Pinpoint the cell where the given text exists, returning its (X, Y) midpoint coordinate. 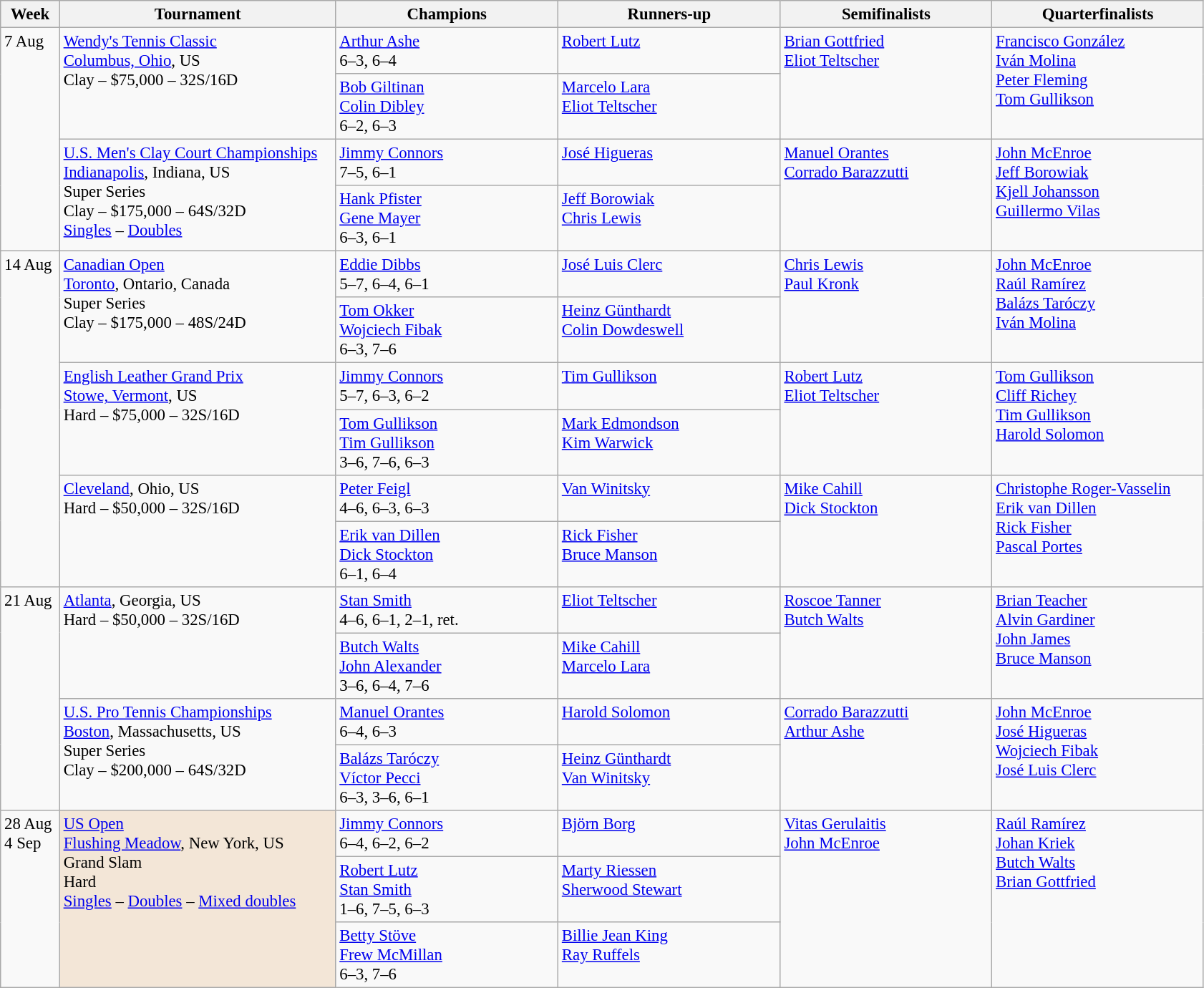
José Higueras (670, 163)
John McEnroe Raúl Ramírez Balázs Taróczy Iván Molina (1098, 307)
Harold Solomon (670, 722)
Butch Walts John Alexander 3–6, 6–4, 7–6 (447, 666)
Jimmy Connors 6–4, 6–2, 6–2 (447, 833)
U.S. Men's Clay Court Championships Indianapolis, Indiana, US Super Series Clay – $175,000 – 64S/32D Singles – Doubles (198, 195)
Tom Gullikson Tim Gullikson 3–6, 7–6, 6–3 (447, 442)
Canadian Open Toronto, Ontario, Canada Super Series Clay – $175,000 – 48S/24D (198, 307)
Erik van Dillen Dick Stockton 6–1, 6–4 (447, 554)
Tom Okker Wojciech Fibak 6–3, 7–6 (447, 331)
John McEnroe José Higueras Wojciech Fibak José Luis Clerc (1098, 755)
Tom Gullikson Cliff Richey Tim Gullikson Harold Solomon (1098, 419)
Brian Teacher Alvin Gardiner John James Bruce Manson (1098, 642)
Vitas Gerulaitis John McEnroe (886, 899)
U.S. Pro Tennis Championships Boston, Massachusetts, US Super Series Clay – $200,000 – 64S/32D (198, 755)
14 Aug (30, 420)
Raúl Ramírez Johan Kriek Butch Walts Brian Gottfried (1098, 899)
Francisco González Iván Molina Peter Fleming Tom Gullikson (1098, 84)
Marcelo Lara Eliot Teltscher (670, 107)
Mike Cahill Dick Stockton (886, 531)
Manuel Orantes 6–4, 6–3 (447, 722)
Runners-up (670, 14)
Billie Jean King Ray Ruffels (670, 955)
Wendy's Tennis Classic Columbus, Ohio, US Clay – $75,000 – 32S/16D (198, 84)
Peter Feigl 4–6, 6–3, 6–3 (447, 498)
Christophe Roger-Vasselin Erik van Dillen Rick Fisher Pascal Portes (1098, 531)
Robert Lutz Stan Smith 1–6, 7–5, 6–3 (447, 889)
Eddie Dibbs 5–7, 6–4, 6–1 (447, 275)
Atlanta, Georgia, US Hard – $50,000 – 32S/16D (198, 642)
Heinz Günthardt Van Winitsky (670, 778)
7 Aug (30, 140)
Björn Borg (670, 833)
Eliot Teltscher (670, 610)
Champions (447, 14)
Cleveland, Ohio, US Hard – $50,000 – 32S/16D (198, 531)
Hank Pfister Gene Mayer 6–3, 6–1 (447, 218)
Arthur Ashe 6–3, 6–4 (447, 52)
Tournament (198, 14)
Roscoe Tanner Butch Walts (886, 642)
Quarterfinalists (1098, 14)
Balázs Taróczy Víctor Pecci 6–3, 3–6, 6–1 (447, 778)
Corrado Barazzutti Arthur Ashe (886, 755)
Jeff Borowiak Chris Lewis (670, 218)
Rick Fisher Bruce Manson (670, 554)
John McEnroe Jeff Borowiak Kjell Johansson Guillermo Vilas (1098, 195)
Robert Lutz (670, 52)
Stan Smith 4–6, 6–1, 2–1, ret. (447, 610)
José Luis Clerc (670, 275)
Mark Edmondson Kim Warwick (670, 442)
Van Winitsky (670, 498)
Semifinalists (886, 14)
US Open Flushing Meadow, New York, US Grand Slam Hard Singles – Doubles – Mixed doubles (198, 899)
21 Aug (30, 698)
Manuel Orantes Corrado Barazzutti (886, 195)
Chris Lewis Paul Kronk (886, 307)
Tim Gullikson (670, 387)
Week (30, 14)
English Leather Grand Prix Stowe, Vermont, US Hard – $75,000 – 32S/16D (198, 419)
Bob Giltinan Colin Dibley 6–2, 6–3 (447, 107)
Betty Stöve Frew McMillan 6–3, 7–6 (447, 955)
Brian Gottfried Eliot Teltscher (886, 84)
28 Aug4 Sep (30, 899)
Robert Lutz Eliot Teltscher (886, 419)
Jimmy Connors 5–7, 6–3, 6–2 (447, 387)
Jimmy Connors 7–5, 6–1 (447, 163)
Heinz Günthardt Colin Dowdeswell (670, 331)
Mike Cahill Marcelo Lara (670, 666)
Marty Riessen Sherwood Stewart (670, 889)
